Return the [X, Y] coordinate for the center point of the cell that contains the specified text.  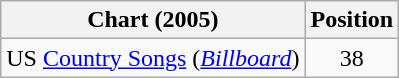
Position [352, 20]
Chart (2005) [153, 20]
US Country Songs (Billboard) [153, 58]
38 [352, 58]
